Scan for the cell matching the given text and deliver its [X, Y] coordinate at center. 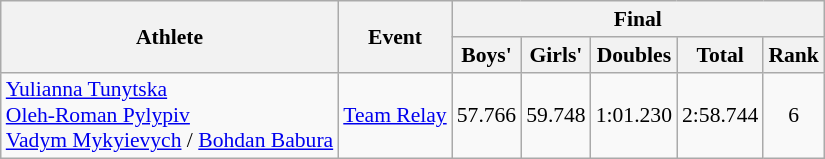
Boys' [486, 55]
2:58.744 [720, 116]
1:01.230 [634, 116]
Team Relay [395, 116]
Event [395, 36]
Girls' [556, 55]
Yulianna TunytskaOleh-Roman PylypivVadym Mykyievych / Bohdan Babura [170, 116]
6 [794, 116]
Rank [794, 55]
Final [638, 19]
59.748 [556, 116]
Athlete [170, 36]
57.766 [486, 116]
Doubles [634, 55]
Total [720, 55]
